Return [x, y] of the center of cell containing provided text 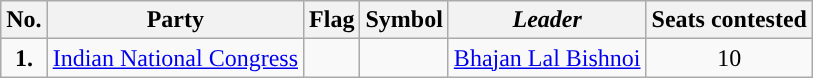
Flag [332, 20]
Party [175, 20]
1. [24, 58]
Symbol [404, 20]
Leader [547, 20]
10 [729, 58]
Indian National Congress [175, 58]
Seats contested [729, 20]
Bhajan Lal Bishnoi [547, 58]
No. [24, 20]
